For the text-containing cell, return its midpoint in (x, y) coordinate format. 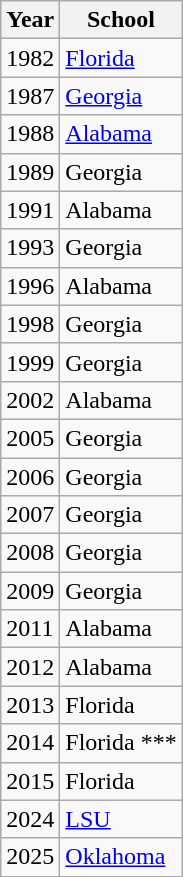
1996 (30, 286)
2012 (30, 667)
School (121, 20)
2009 (30, 591)
2007 (30, 515)
LSU (121, 819)
Oklahoma (121, 857)
2002 (30, 400)
Year (30, 20)
1987 (30, 96)
1998 (30, 324)
1993 (30, 248)
2024 (30, 819)
2005 (30, 438)
1982 (30, 58)
2011 (30, 629)
2025 (30, 857)
1989 (30, 172)
2013 (30, 705)
2014 (30, 743)
Florida *** (121, 743)
1988 (30, 134)
2008 (30, 553)
2006 (30, 477)
2015 (30, 781)
1999 (30, 362)
1991 (30, 210)
